Scan for the cell matching the given text and deliver its [X, Y] coordinate at center. 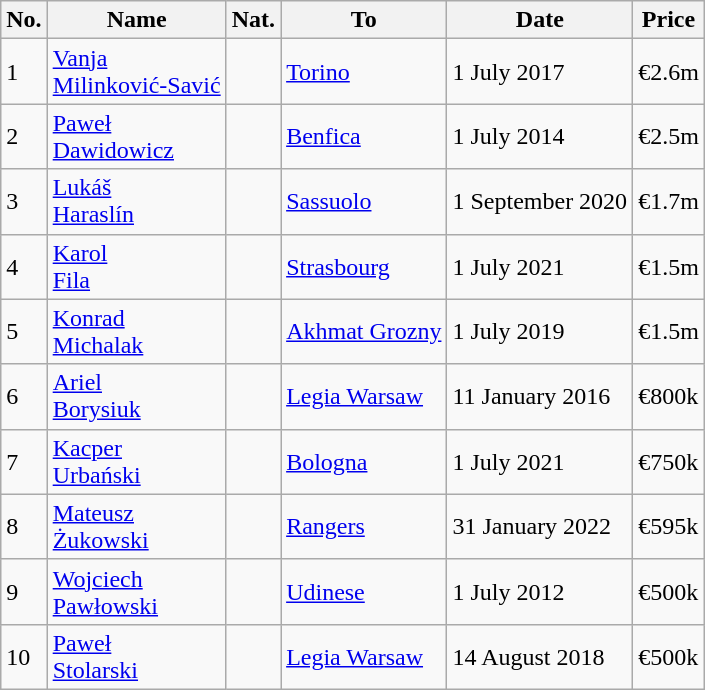
5 [24, 332]
11 January 2016 [540, 396]
MateuszŻukowski [136, 526]
Udinese [364, 592]
Strasbourg [364, 266]
14 August 2018 [540, 656]
9 [24, 592]
€1.7m [669, 202]
1 July 2019 [540, 332]
No. [24, 20]
To [364, 20]
€800k [669, 396]
Bologna [364, 462]
PawełDawidowicz [136, 136]
8 [24, 526]
31 January 2022 [540, 526]
6 [24, 396]
Torino [364, 72]
ArielBorysiuk [136, 396]
WojciechPawłowski [136, 592]
KonradMichalak [136, 332]
Benfica [364, 136]
€750k [669, 462]
€2.6m [669, 72]
1 September 2020 [540, 202]
Date [540, 20]
7 [24, 462]
Price [669, 20]
PawełStolarski [136, 656]
KacperUrbański [136, 462]
€2.5m [669, 136]
1 July 2014 [540, 136]
€595k [669, 526]
1 [24, 72]
VanjaMilinković-Savić [136, 72]
Rangers [364, 526]
1 July 2012 [540, 592]
1 July 2017 [540, 72]
KarolFila [136, 266]
Sassuolo [364, 202]
4 [24, 266]
2 [24, 136]
LukášHaraslín [136, 202]
3 [24, 202]
10 [24, 656]
Nat. [253, 20]
Akhmat Grozny [364, 332]
Name [136, 20]
